Output the (X, Y) coordinate of the center of the cell containing the given text.  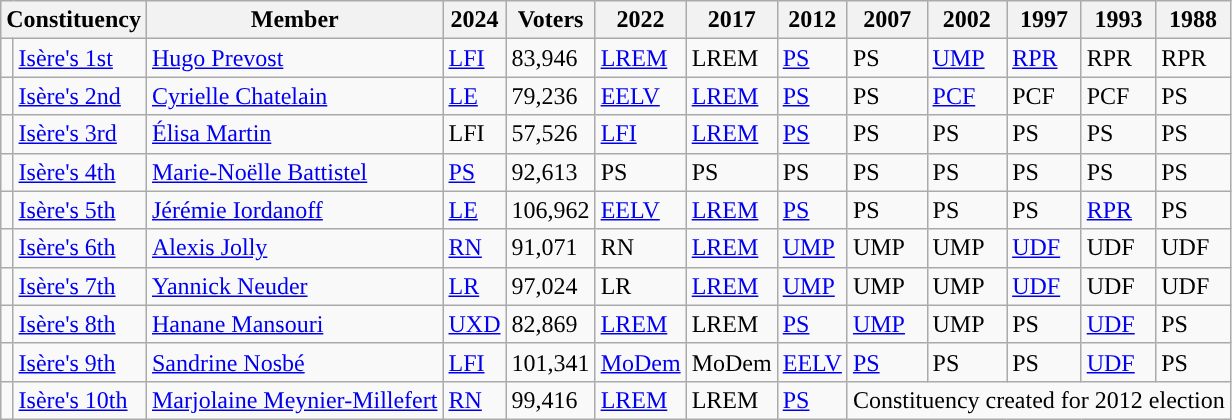
Isère's 10th (80, 400)
2017 (732, 20)
99,416 (550, 400)
1993 (1118, 20)
Constituency (74, 20)
Isère's 3rd (80, 134)
Cyrielle Chatelain (294, 96)
2007 (887, 20)
1997 (1044, 20)
106,962 (550, 210)
97,024 (550, 286)
Isère's 4th (80, 172)
57,526 (550, 134)
UXD (474, 324)
Isère's 6th (80, 248)
Hugo Prevost (294, 58)
1988 (1194, 20)
Isère's 1st (80, 58)
Marjolaine Meynier-Millefert (294, 400)
Yannick Neuder (294, 286)
2022 (640, 20)
Member (294, 20)
Isère's 2nd (80, 96)
Élisa Martin (294, 134)
79,236 (550, 96)
91,071 (550, 248)
Constituency created for 2012 election (1038, 400)
Hanane Mansouri (294, 324)
Isère's 8th (80, 324)
2012 (812, 20)
Alexis Jolly (294, 248)
Isère's 9th (80, 362)
Isère's 5th (80, 210)
101,341 (550, 362)
Jérémie Iordanoff (294, 210)
2024 (474, 20)
82,869 (550, 324)
Isère's 7th (80, 286)
83,946 (550, 58)
Sandrine Nosbé (294, 362)
Voters (550, 20)
2002 (967, 20)
92,613 (550, 172)
Marie-Noëlle Battistel (294, 172)
